From the cell containing the given text, extract its center point as (X, Y) coordinate. 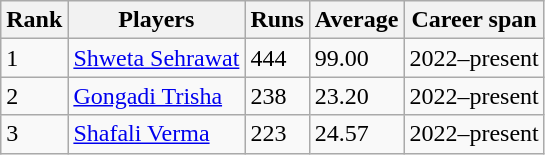
Shweta Sehrawat (156, 58)
99.00 (356, 58)
238 (277, 96)
223 (277, 134)
2 (34, 96)
Average (356, 20)
444 (277, 58)
Runs (277, 20)
Players (156, 20)
1 (34, 58)
Gongadi Trisha (156, 96)
23.20 (356, 96)
Rank (34, 20)
3 (34, 134)
Shafali Verma (156, 134)
24.57 (356, 134)
Career span (474, 20)
